Identify which cell holds the provided text, then report its [X, Y] central coordinate. 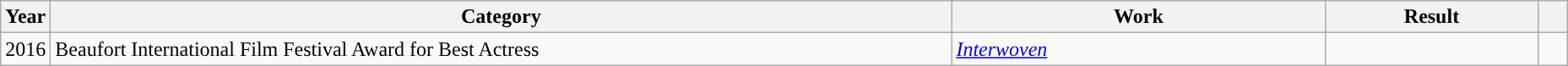
2016 [25, 49]
Result [1432, 17]
Beaufort International Film Festival Award for Best Actress [502, 49]
Work [1138, 17]
Year [25, 17]
Interwoven [1138, 49]
Category [502, 17]
